From the cell containing the given text, extract its center point as [x, y] coordinate. 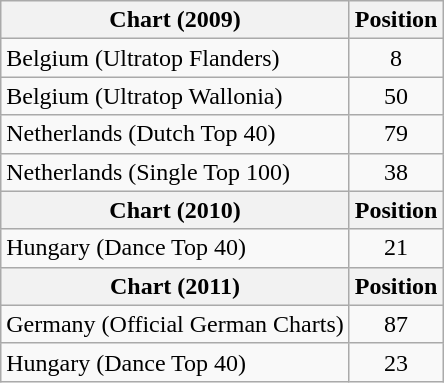
Chart (2009) [175, 20]
Belgium (Ultratop Wallonia) [175, 96]
8 [396, 58]
Netherlands (Dutch Top 40) [175, 134]
Belgium (Ultratop Flanders) [175, 58]
Netherlands (Single Top 100) [175, 172]
79 [396, 134]
Chart (2010) [175, 210]
87 [396, 324]
Chart (2011) [175, 286]
21 [396, 248]
50 [396, 96]
23 [396, 362]
38 [396, 172]
Germany (Official German Charts) [175, 324]
